Identify which cell holds the provided text, then report its [X, Y] central coordinate. 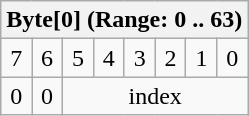
Byte[0] (Range: 0 .. 63) [124, 20]
index [154, 96]
7 [16, 58]
2 [170, 58]
1 [202, 58]
3 [140, 58]
4 [108, 58]
6 [48, 58]
5 [78, 58]
